For the text-containing cell, return its midpoint in [x, y] coordinate format. 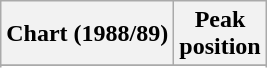
Chart (1988/89) [88, 34]
Peakposition [220, 34]
